Search for the cell housing the specified text and yield its [X, Y] center coordinate. 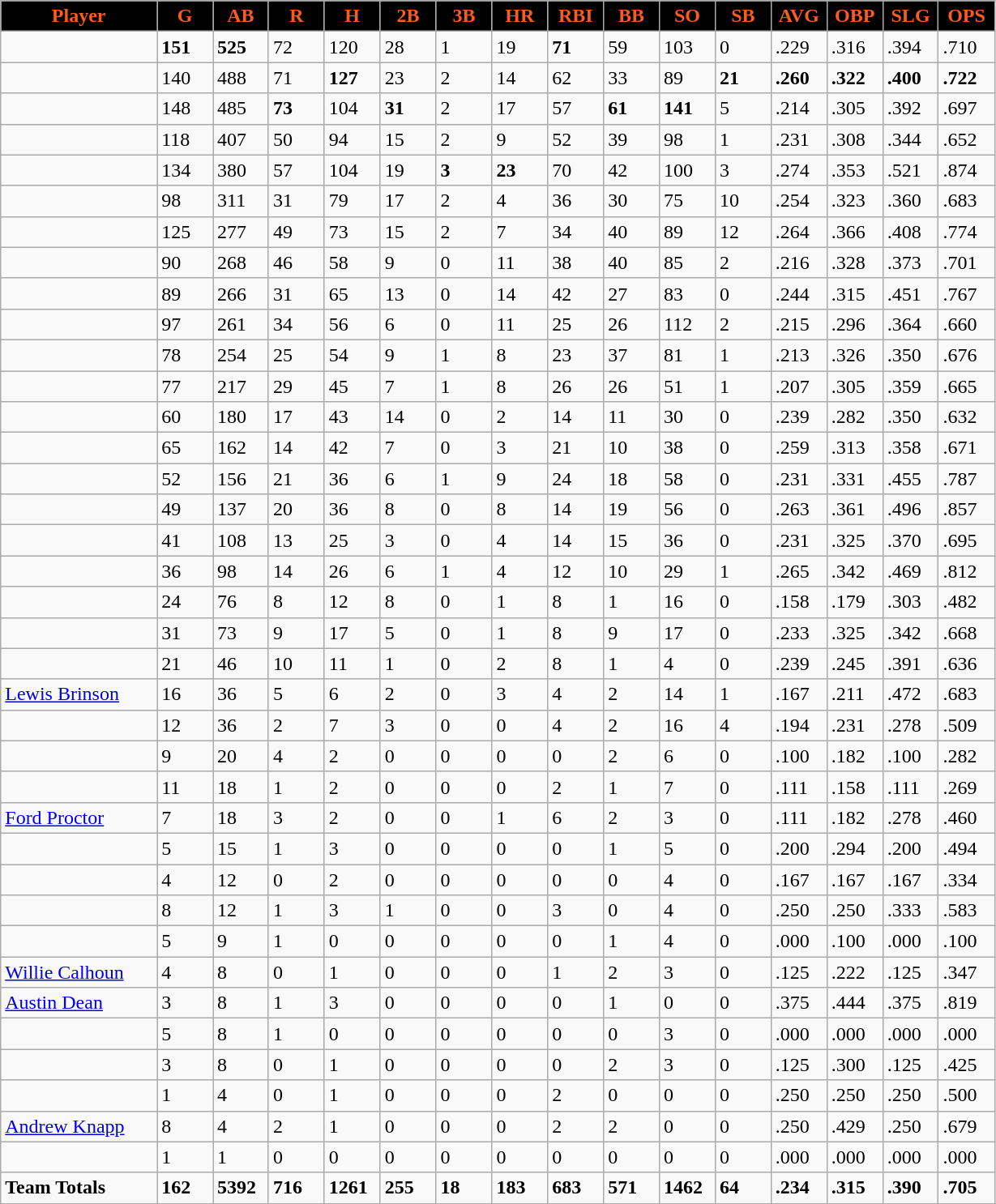
.679 [966, 1126]
.194 [799, 725]
39 [632, 139]
.244 [799, 293]
.392 [911, 109]
.233 [799, 633]
.660 [966, 324]
180 [240, 417]
120 [352, 47]
AB [240, 16]
Andrew Knapp [79, 1126]
72 [297, 47]
.408 [911, 232]
OPS [966, 16]
.636 [966, 664]
.676 [966, 355]
.509 [966, 725]
60 [185, 417]
.229 [799, 47]
SB [742, 16]
.874 [966, 170]
.361 [854, 510]
41 [185, 540]
BB [632, 16]
.812 [966, 571]
Willie Calhoun [79, 972]
Player [79, 16]
380 [240, 170]
.179 [854, 602]
156 [240, 479]
.322 [854, 78]
51 [687, 386]
683 [575, 1188]
141 [687, 109]
Team Totals [79, 1188]
.326 [854, 355]
.296 [854, 324]
.705 [966, 1188]
.500 [966, 1095]
62 [575, 78]
78 [185, 355]
488 [240, 78]
H [352, 16]
255 [408, 1188]
183 [520, 1188]
118 [185, 139]
79 [352, 201]
.373 [911, 263]
151 [185, 47]
.213 [799, 355]
217 [240, 386]
.444 [854, 1003]
.455 [911, 479]
.857 [966, 510]
SLG [911, 16]
103 [687, 47]
.429 [854, 1126]
485 [240, 109]
.695 [966, 540]
61 [632, 109]
108 [240, 540]
27 [632, 293]
.347 [966, 972]
.234 [799, 1188]
.722 [966, 78]
.652 [966, 139]
311 [240, 201]
716 [297, 1188]
.787 [966, 479]
.265 [799, 571]
.254 [799, 201]
64 [742, 1188]
.353 [854, 170]
148 [185, 109]
254 [240, 355]
.460 [966, 818]
Ford Proctor [79, 818]
.451 [911, 293]
.328 [854, 263]
R [297, 16]
.264 [799, 232]
.313 [854, 448]
.819 [966, 1003]
Lewis Brinson [79, 694]
.370 [911, 540]
.472 [911, 694]
.767 [966, 293]
.316 [854, 47]
2B [408, 16]
.222 [854, 972]
.632 [966, 417]
.215 [799, 324]
.334 [966, 879]
.303 [911, 602]
.300 [854, 1065]
.359 [911, 386]
.269 [966, 787]
277 [240, 232]
100 [687, 170]
.671 [966, 448]
.294 [854, 848]
75 [687, 201]
.390 [911, 1188]
134 [185, 170]
.323 [854, 201]
.668 [966, 633]
.366 [854, 232]
76 [240, 602]
SO [687, 16]
.331 [854, 479]
.214 [799, 109]
.494 [966, 848]
1261 [352, 1188]
.425 [966, 1065]
85 [687, 263]
.469 [911, 571]
127 [352, 78]
.207 [799, 386]
.391 [911, 664]
268 [240, 263]
.308 [854, 139]
33 [632, 78]
.333 [911, 911]
.245 [854, 664]
37 [632, 355]
.263 [799, 510]
59 [632, 47]
1462 [687, 1188]
.259 [799, 448]
5392 [240, 1188]
OBP [854, 16]
261 [240, 324]
.211 [854, 694]
54 [352, 355]
.400 [911, 78]
97 [185, 324]
112 [687, 324]
Austin Dean [79, 1003]
.496 [911, 510]
AVG [799, 16]
.583 [966, 911]
.360 [911, 201]
.274 [799, 170]
.521 [911, 170]
407 [240, 139]
.216 [799, 263]
.774 [966, 232]
.394 [911, 47]
.364 [911, 324]
.260 [799, 78]
3B [464, 16]
140 [185, 78]
81 [687, 355]
45 [352, 386]
.701 [966, 263]
571 [632, 1188]
266 [240, 293]
RBI [575, 16]
70 [575, 170]
50 [297, 139]
G [185, 16]
137 [240, 510]
.344 [911, 139]
.710 [966, 47]
125 [185, 232]
HR [520, 16]
.697 [966, 109]
.358 [911, 448]
.665 [966, 386]
94 [352, 139]
43 [352, 417]
28 [408, 47]
83 [687, 293]
.482 [966, 602]
90 [185, 263]
77 [185, 386]
525 [240, 47]
